Find where the given text appears and provide that cell's center as (x, y) coordinate. 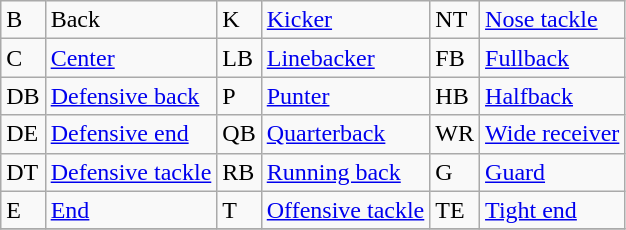
Linebacker (346, 58)
Punter (346, 96)
DT (23, 172)
FB (455, 58)
Quarterback (346, 134)
Defensive tackle (131, 172)
Nose tackle (552, 20)
DB (23, 96)
NT (455, 20)
TE (455, 210)
P (239, 96)
Halfback (552, 96)
Guard (552, 172)
K (239, 20)
Running back (346, 172)
End (131, 210)
E (23, 210)
Defensive end (131, 134)
RB (239, 172)
B (23, 20)
T (239, 210)
Fullback (552, 58)
Offensive tackle (346, 210)
G (455, 172)
LB (239, 58)
Kicker (346, 20)
C (23, 58)
QB (239, 134)
HB (455, 96)
DE (23, 134)
Tight end (552, 210)
WR (455, 134)
Wide receiver (552, 134)
Back (131, 20)
Defensive back (131, 96)
Center (131, 58)
